Provide the (X, Y) coordinate of the cell's center where the given text is located.  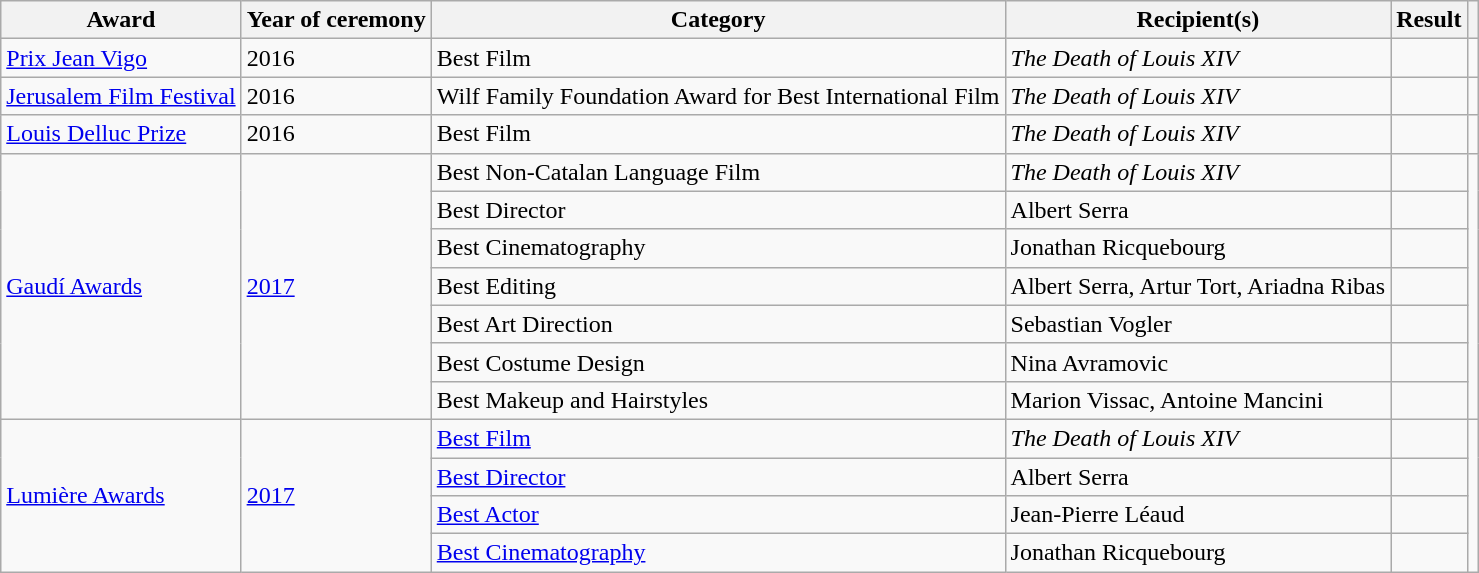
Best Editing (718, 286)
Jean-Pierre Léaud (1198, 515)
Louis Delluc Prize (121, 134)
Lumière Awards (121, 495)
Wilf Family Foundation Award for Best International Film (718, 96)
Result (1429, 20)
Award (121, 20)
Prix Jean Vigo (121, 58)
Sebastian Vogler (1198, 324)
Albert Serra, Artur Tort, Ariadna Ribas (1198, 286)
Best Non-Catalan Language Film (718, 172)
Best Art Direction (718, 324)
Best Actor (718, 515)
Best Makeup and Hairstyles (718, 400)
Marion Vissac, Antoine Mancini (1198, 400)
Nina Avramovic (1198, 362)
Jerusalem Film Festival (121, 96)
Gaudí Awards (121, 286)
Year of ceremony (336, 20)
Best Costume Design (718, 362)
Recipient(s) (1198, 20)
Category (718, 20)
